From the cell containing the given text, extract its center point as (X, Y) coordinate. 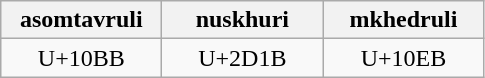
U+10EB (404, 58)
U+2D1B (242, 58)
mkhedruli (404, 20)
U+10BB (82, 58)
asomtavruli (82, 20)
nuskhuri (242, 20)
